Detect which cell encompasses the target text, then output its [X, Y] center coordinate. 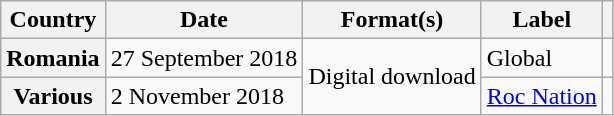
27 September 2018 [204, 58]
Romania [53, 58]
Date [204, 20]
Roc Nation [542, 96]
Global [542, 58]
Digital download [392, 77]
2 November 2018 [204, 96]
Country [53, 20]
Label [542, 20]
Format(s) [392, 20]
Various [53, 96]
